Return [x, y] of the center of cell containing provided text 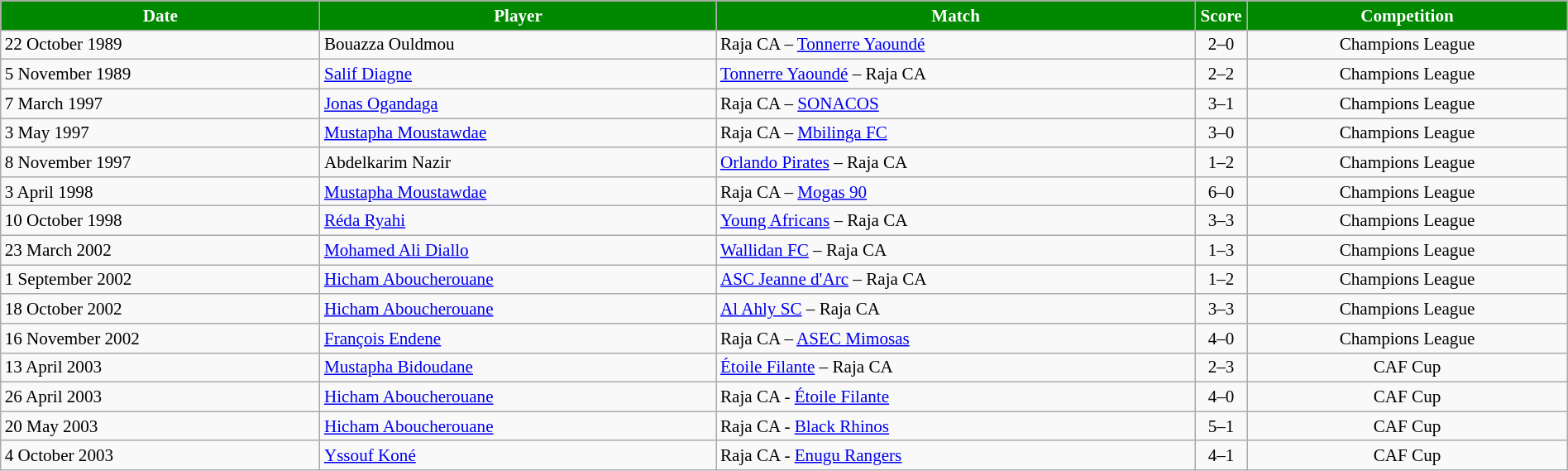
Young Africans – Raja CA [956, 220]
6–0 [1221, 190]
22 October 1989 [160, 45]
Score [1221, 15]
Yssouf Koné [518, 455]
Raja CA - Enugu Rangers [956, 455]
Salif Diagne [518, 74]
Wallidan FC – Raja CA [956, 250]
Étoile Filante – Raja CA [956, 368]
Al Ahly SC – Raja CA [956, 308]
5 November 1989 [160, 74]
Raja CA – ASEC Mimosas [956, 338]
26 April 2003 [160, 397]
Abdelkarim Nazir [518, 162]
3 April 1998 [160, 190]
Raja CA - Black Rhinos [956, 425]
Raja CA – Tonnerre Yaoundé [956, 45]
ASC Jeanne d'Arc – Raja CA [956, 280]
Raja CA – SONACOS [956, 103]
3–1 [1221, 103]
10 October 1998 [160, 220]
1–3 [1221, 250]
2–2 [1221, 74]
3–0 [1221, 132]
Jonas Ogandaga [518, 103]
Bouazza Ouldmou [518, 45]
Raja CA - Étoile Filante [956, 397]
Match [956, 15]
Player [518, 15]
Date [160, 15]
Raja CA – Mogas 90 [956, 190]
François Endene [518, 338]
Réda Ryahi [518, 220]
23 March 2002 [160, 250]
Raja CA – Mbilinga FC [956, 132]
4 October 2003 [160, 455]
8 November 1997 [160, 162]
4–1 [1221, 455]
Tonnerre Yaoundé – Raja CA [956, 74]
2–3 [1221, 368]
7 March 1997 [160, 103]
16 November 2002 [160, 338]
Mohamed Ali Diallo [518, 250]
18 October 2002 [160, 308]
Mustapha Bidoudane [518, 368]
3 May 1997 [160, 132]
13 April 2003 [160, 368]
20 May 2003 [160, 425]
Orlando Pirates – Raja CA [956, 162]
5–1 [1221, 425]
Competition [1408, 15]
2–0 [1221, 45]
1 September 2002 [160, 280]
